Output the [X, Y] coordinate of the center of the cell containing the given text.  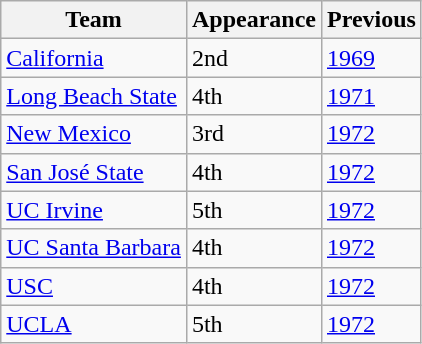
San José State [94, 172]
1971 [371, 96]
1969 [371, 58]
UC Santa Barbara [94, 248]
California [94, 58]
USC [94, 286]
2nd [254, 58]
New Mexico [94, 134]
Long Beach State [94, 96]
UCLA [94, 324]
Appearance [254, 20]
3rd [254, 134]
Previous [371, 20]
Team [94, 20]
UC Irvine [94, 210]
